Identify which cell holds the provided text, then report its (X, Y) central coordinate. 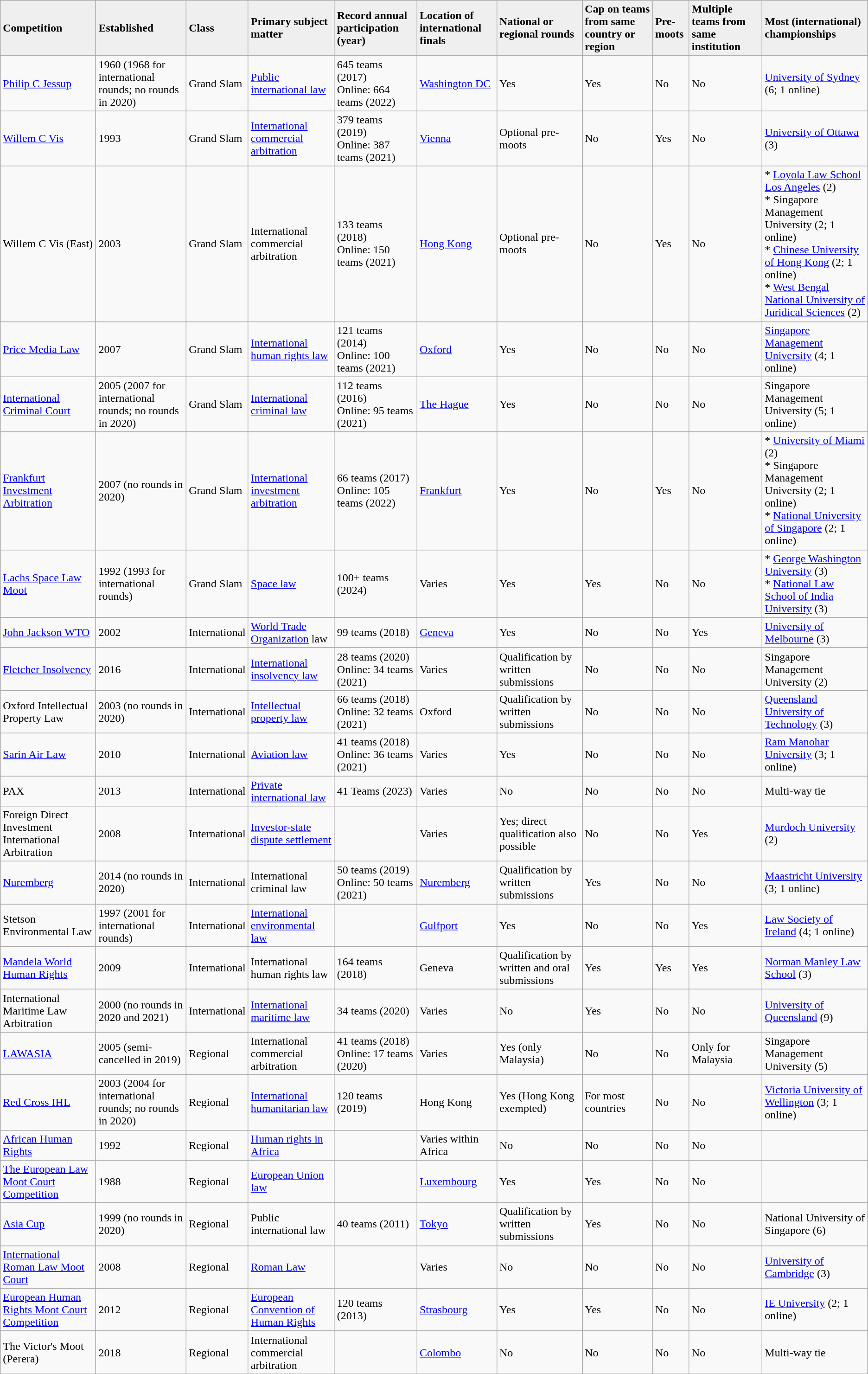
2000 (no rounds in 2020 and 2021) (141, 1011)
Frankfurt Investment Arbitration (48, 491)
Investor-state dispute settlement (291, 834)
Victoria University of Wellington (3; 1 online) (815, 1102)
International maritime law (291, 1011)
2007 (no rounds in 2020) (141, 491)
For most countries (618, 1102)
Pre-moots (670, 28)
Law Society of Ireland (4; 1 online) (815, 925)
Space law (291, 584)
Yes (only Malaysia) (539, 1053)
European Human Rights Moot Court Competition (48, 1310)
Willem C Vis (48, 138)
Singapore Management University (5) (815, 1053)
International Roman Law Moot Court (48, 1267)
112 teams (2016) Online: 95 teams (2021) (376, 404)
International Criminal Court (48, 404)
120 teams (2013) (376, 1310)
2009 (141, 968)
Location of international finals (457, 28)
International Maritime Law Arbitration (48, 1011)
European Convention of Human Rights (291, 1310)
University of Ottawa (3) (815, 138)
Roman Law (291, 1267)
The European Law Moot Court Competition (48, 1181)
Qualification by written and oral submissions (539, 968)
* University of Miami (2) * Singapore Management University (2; 1 online) * National University of Singapore (2; 1 online) (815, 491)
1997 (2001 for international rounds) (141, 925)
66 teams (2018) Online: 32 teams (2021) (376, 712)
Multiple teams from same institution (726, 28)
Yes; direct qualification also possible (539, 834)
28 teams (2020) Online: 34 teams (2021) (376, 669)
1992 (141, 1145)
1988 (141, 1181)
120 teams (2019) (376, 1102)
41 Teams (2023) (376, 790)
The Hague (457, 404)
Price Media Law (48, 349)
Colombo (457, 1352)
Primary subject matter (291, 28)
Singapore Management University (2) (815, 669)
41 teams (2018) Online: 17 teams (2020) (376, 1053)
121 teams (2014) Online: 100 teams (2021) (376, 349)
Cap on teams from same country or region (618, 28)
Queensland University of Technology (3) (815, 712)
1999 (no rounds in 2020) (141, 1224)
International humanitarian law (291, 1102)
John Jackson WTO (48, 633)
Murdoch University (2) (815, 834)
Private international law (291, 790)
Tokyo (457, 1224)
Washington DC (457, 83)
2007 (141, 349)
The Victor's Moot (Perera) (48, 1352)
34 teams (2020) (376, 1011)
University of Sydney (6; 1 online) (815, 83)
International investment arbitration (291, 491)
379 teams (2019) Online: 387 teams (2021) (376, 138)
Willem C Vis (East) (48, 244)
Strasbourg (457, 1310)
* George Washington University (3) * National Law School of India University (3) (815, 584)
Yes (Hong Kong exempted) (539, 1102)
Asia Cup (48, 1224)
Fletcher Insolvency (48, 669)
2016 (141, 669)
Varies within Africa (457, 1145)
University of Melbourne (3) (815, 633)
Established (141, 28)
2018 (141, 1352)
2002 (141, 633)
African Human Rights (48, 1145)
International insolvency law (291, 669)
Stetson Environmental Law (48, 925)
Luxembourg (457, 1181)
Record annual participation (year) (376, 28)
PAX (48, 790)
Singapore Management University (5; 1 online) (815, 404)
Class (217, 28)
645 teams (2017) Online: 664 teams (2022) (376, 83)
2013 (141, 790)
University of Queensland (9) (815, 1011)
Human rights in Africa (291, 1145)
World Trade Organization law (291, 633)
1993 (141, 138)
1992 (1993 for international rounds) (141, 584)
Frankfurt (457, 491)
2010 (141, 754)
Oxford Intellectual Property Law (48, 712)
Lachs Space Law Moot (48, 584)
Competition (48, 28)
2014 (no rounds in 2020) (141, 883)
University of Cambridge (3) (815, 1267)
Vienna (457, 138)
Ram Manohar University (3; 1 online) (815, 754)
Singapore Management University (4; 1 online) (815, 349)
National University of Singapore (6) (815, 1224)
Intellectual property law (291, 712)
164 teams (2018) (376, 968)
Red Cross IHL (48, 1102)
National or regional rounds (539, 28)
Most (international) championships (815, 28)
International environmental law (291, 925)
2003 (2004 for international rounds; no rounds in 2020) (141, 1102)
2005 (2007 for international rounds; no rounds in 2020) (141, 404)
Aviation law (291, 754)
133 teams (2018) Online: 150 teams (2021) (376, 244)
50 teams (2019) Online: 50 teams (2021) (376, 883)
Foreign Direct Investment International Arbitration (48, 834)
IE University (2; 1 online) (815, 1310)
41 teams (2018) Online: 36 teams (2021) (376, 754)
2012 (141, 1310)
66 teams (2017) Online: 105 teams (2022) (376, 491)
Sarin Air Law (48, 754)
Mandela World Human Rights (48, 968)
European Union law (291, 1181)
100+ teams (2024) (376, 584)
Only for Malaysia (726, 1053)
2003 (141, 244)
Philip C Jessup (48, 83)
2005 (semi-cancelled in 2019) (141, 1053)
2003 (no rounds in 2020) (141, 712)
LAWASIA (48, 1053)
Gulfport (457, 925)
1960 (1968 for international rounds; no rounds in 2020) (141, 83)
40 teams (2011) (376, 1224)
Norman Manley Law School (3) (815, 968)
Maastricht University (3; 1 online) (815, 883)
99 teams (2018) (376, 633)
